From the cell containing the given text, extract its center point as (x, y) coordinate. 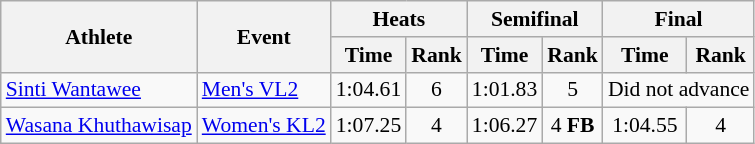
1:01.83 (504, 90)
Athlete (99, 36)
Final (679, 19)
Wasana Khuthawisap (99, 126)
5 (572, 90)
Did not advance (679, 90)
1:04.61 (368, 90)
Semifinal (535, 19)
6 (436, 90)
1:07.25 (368, 126)
1:04.55 (645, 126)
Men's VL2 (264, 90)
Sinti Wantawee (99, 90)
Women's KL2 (264, 126)
Event (264, 36)
4 FB (572, 126)
1:06.27 (504, 126)
Heats (399, 19)
